Pinpoint the cell where the given text exists, returning its (x, y) midpoint coordinate. 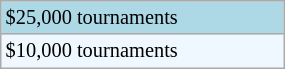
$10,000 tournaments (142, 51)
$25,000 tournaments (142, 17)
